Return (x, y) of the center of cell containing provided text 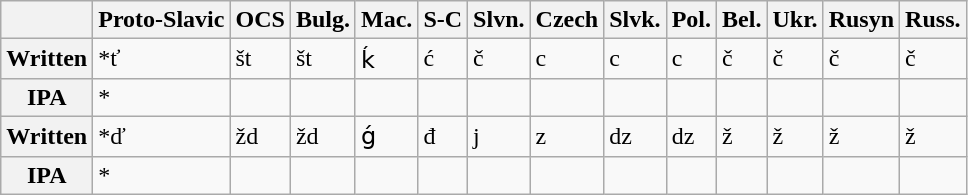
Pol. (691, 20)
ć (443, 59)
Bel. (742, 20)
*ť (162, 59)
z (567, 136)
Rusyn (861, 20)
Czech (567, 20)
Bulg. (322, 20)
Slvn. (499, 20)
ǵ (386, 136)
ḱ (386, 59)
*ď (162, 136)
S-C (443, 20)
j (499, 136)
Ukr. (795, 20)
Proto-Slavic (162, 20)
đ (443, 136)
Slvk. (635, 20)
Mac. (386, 20)
OCS (260, 20)
Russ. (933, 20)
